Provide the [x, y] coordinate of the cell's center where the given text is located.  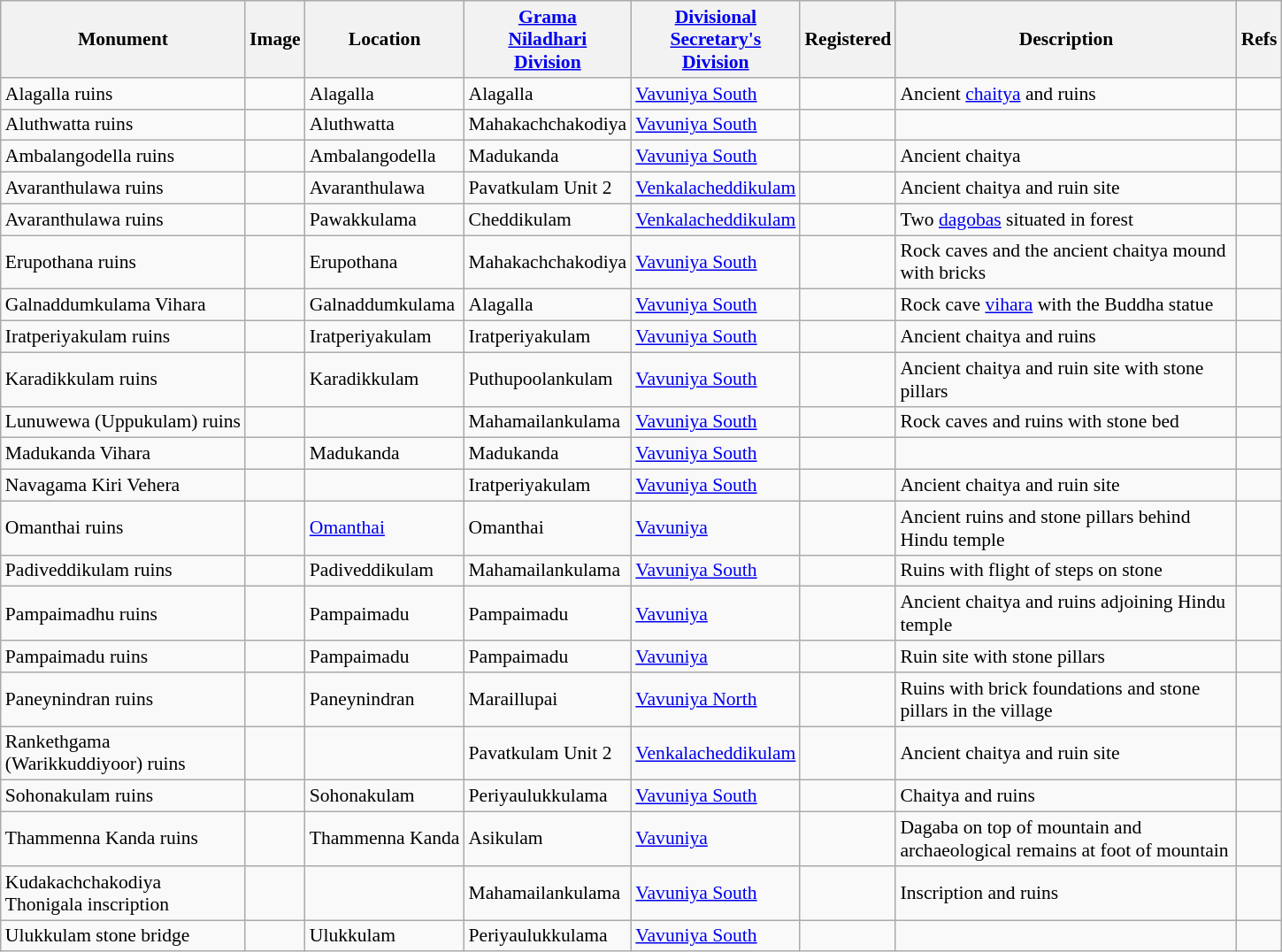
Madukanda Vihara [123, 454]
Vavuniya North [715, 699]
Puthupoolankulam [549, 379]
Ruins with flight of steps on stone [1065, 571]
Lunuwewa (Uppukulam) ruins [123, 422]
Location [385, 39]
Ulukkulam [385, 936]
Ambalangodella ruins [123, 157]
Rock cave vihara with the Buddha statue [1065, 305]
Ambalangodella [385, 157]
Rock caves and the ancient chaitya mound with bricks [1065, 262]
Sohonakulam [385, 796]
Rankethgama(Warikkuddiyoor) ruins [123, 754]
Description [1065, 39]
Thammenna Kanda ruins [123, 839]
Navagama Kiri Vehera [123, 486]
Two dagobas situated in forest [1065, 219]
Cheddikulam [549, 219]
Galnaddumkulama Vihara [123, 305]
Karadikkulam [385, 379]
Erupothana [385, 262]
Ulukkulam stone bridge [123, 936]
GramaNiladhariDivision [549, 39]
Pampaimadhu ruins [123, 614]
Rock caves and ruins with stone bed [1065, 422]
Maraillupai [549, 699]
Pawakkulama [385, 219]
Erupothana ruins [123, 262]
Sohonakulam ruins [123, 796]
Registered [848, 39]
Thammenna Kanda [385, 839]
Padiveddikulam ruins [123, 571]
Chaitya and ruins [1065, 796]
Ruin site with stone pillars [1065, 656]
Aluthwatta [385, 125]
Aluthwatta ruins [123, 125]
Asikulam [549, 839]
Paneynindran ruins [123, 699]
Galnaddumkulama [385, 305]
Ancient chaitya and ruin site with stone pillars [1065, 379]
Ancient chaitya and ruins adjoining Hindu temple [1065, 614]
Karadikkulam ruins [123, 379]
Monument [123, 39]
Ancient ruins and stone pillars behind Hindu temple [1065, 527]
Ancient chaitya [1065, 157]
Alagalla ruins [123, 94]
Ruins with brick foundations and stone pillars in the village [1065, 699]
Pampaimadu ruins [123, 656]
Omanthai ruins [123, 527]
Dagaba on top of mountain and archaeological remains at foot of mountain [1065, 839]
Padiveddikulam [385, 571]
Paneynindran [385, 699]
DivisionalSecretary'sDivision [715, 39]
Inscription and ruins [1065, 894]
KudakachchakodiyaThonigala inscription [123, 894]
Refs [1260, 39]
Image [275, 39]
Iratperiyakulam ruins [123, 337]
Avaranthulawa [385, 188]
